Output the (x, y) coordinate of the center of the cell containing the given text.  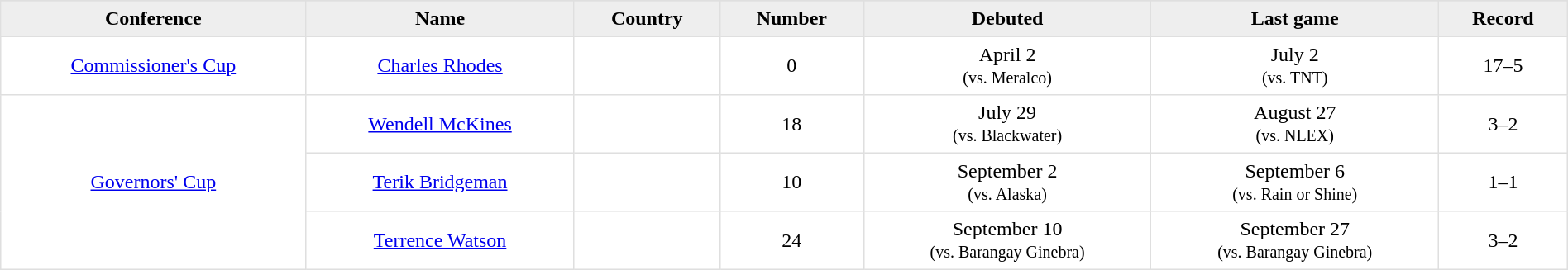
Name (440, 19)
Commissioner's Cup (154, 65)
Charles Rhodes (440, 65)
Governors' Cup (154, 182)
Wendell McKines (440, 124)
September 6(vs. Rain or Shine) (1295, 182)
1–1 (1503, 182)
Number (791, 19)
Country (647, 19)
April 2(vs. Meralco) (1007, 65)
September 2(vs. Alaska) (1007, 182)
24 (791, 240)
July 29(vs. Blackwater) (1007, 124)
Conference (154, 19)
September 27(vs. Barangay Ginebra) (1295, 240)
September 10(vs. Barangay Ginebra) (1007, 240)
Debuted (1007, 19)
18 (791, 124)
Terrence Watson (440, 240)
July 2(vs. TNT) (1295, 65)
August 27(vs. NLEX) (1295, 124)
17–5 (1503, 65)
Last game (1295, 19)
10 (791, 182)
Terik Bridgeman (440, 182)
Record (1503, 19)
0 (791, 65)
